Find where the given text appears and provide that cell's center as [x, y] coordinate. 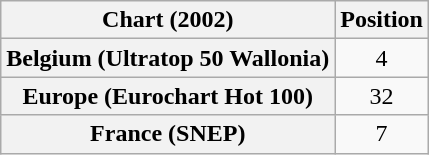
4 [382, 58]
32 [382, 96]
France (SNEP) [168, 134]
Position [382, 20]
Chart (2002) [168, 20]
7 [382, 134]
Belgium (Ultratop 50 Wallonia) [168, 58]
Europe (Eurochart Hot 100) [168, 96]
